Find where the given text appears and provide that cell's center as [X, Y] coordinate. 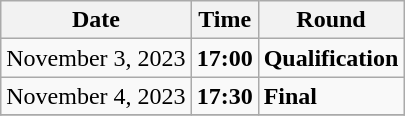
17:00 [224, 58]
November 3, 2023 [96, 58]
Qualification [331, 58]
Final [331, 96]
Time [224, 20]
November 4, 2023 [96, 96]
17:30 [224, 96]
Date [96, 20]
Round [331, 20]
